Capture the cell that displays the provided text and extract its (x, y) central coordinate. 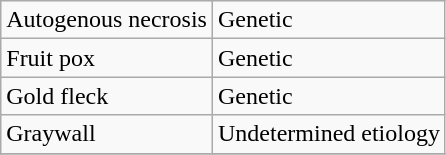
Undetermined etiology (328, 134)
Graywall (107, 134)
Gold fleck (107, 96)
Fruit pox (107, 58)
Autogenous necrosis (107, 20)
